Provide the (X, Y) coordinate of the cell's center where the given text is located.  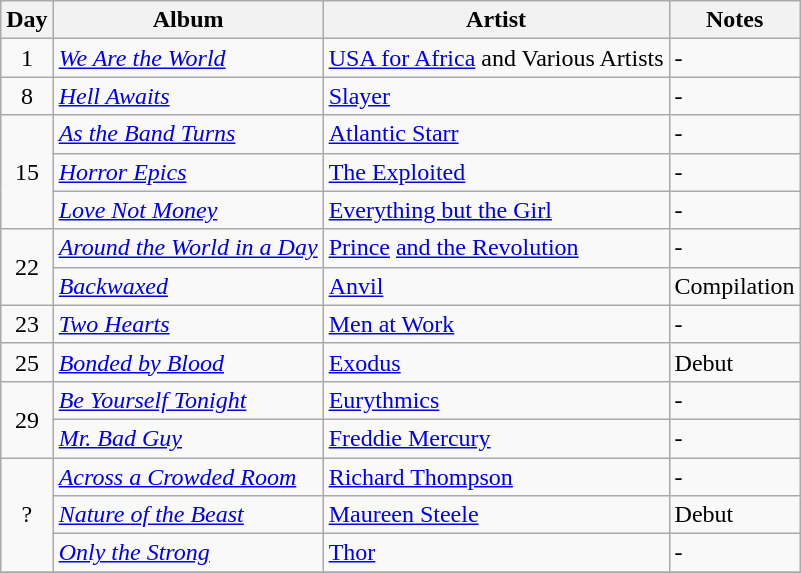
Day (27, 20)
23 (27, 324)
Be Yourself Tonight (188, 400)
Men at Work (496, 324)
1 (27, 58)
Richard Thompson (496, 477)
Exodus (496, 362)
Horror Epics (188, 172)
Backwaxed (188, 286)
Album (188, 20)
8 (27, 96)
Nature of the Beast (188, 515)
Thor (496, 553)
Slayer (496, 96)
Maureen Steele (496, 515)
Eurythmics (496, 400)
15 (27, 172)
Notes (734, 20)
We Are the World (188, 58)
Across a Crowded Room (188, 477)
Atlantic Starr (496, 134)
Anvil (496, 286)
22 (27, 267)
Only the Strong (188, 553)
29 (27, 419)
25 (27, 362)
Prince and the Revolution (496, 248)
? (27, 515)
Two Hearts (188, 324)
Freddie Mercury (496, 438)
USA for Africa and Various Artists (496, 58)
As the Band Turns (188, 134)
The Exploited (496, 172)
Love Not Money (188, 210)
Compilation (734, 286)
Artist (496, 20)
Hell Awaits (188, 96)
Bonded by Blood (188, 362)
Mr. Bad Guy (188, 438)
Around the World in a Day (188, 248)
Everything but the Girl (496, 210)
